Identify which cell holds the provided text, then report its [x, y] central coordinate. 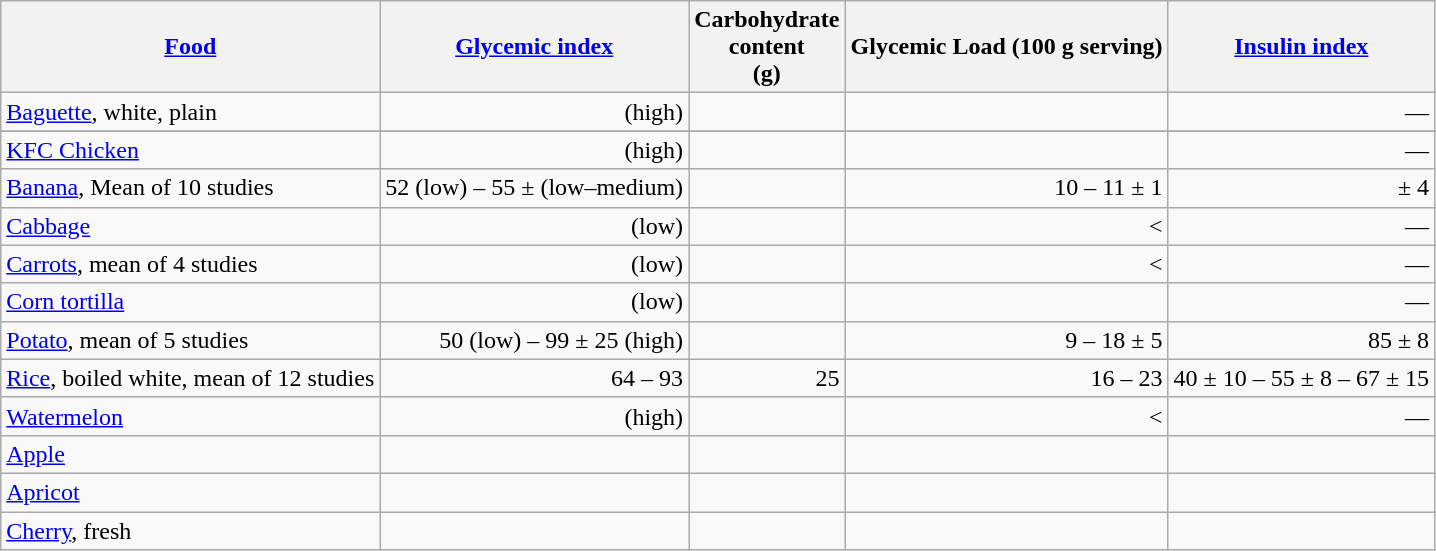
9 – 18 ± 5 [1006, 340]
Watermelon [190, 416]
Potato, mean of 5 studies [190, 340]
25 [767, 378]
Apricot [190, 492]
Glycemic Load (100 g serving) [1006, 47]
Apple [190, 454]
KFC Chicken [190, 150]
Food [190, 47]
52 (low) – 55 ± (low–medium) [534, 188]
± 4 [1302, 188]
Corn tortilla [190, 302]
Cherry, fresh [190, 531]
50 (low) – 99 ± 25 (high) [534, 340]
16 – 23 [1006, 378]
Banana, Mean of 10 studies [190, 188]
Baguette, white, plain [190, 112]
40 ± 10 – 55 ± 8 – 67 ± 15 [1302, 378]
Rice, boiled white, mean of 12 studies [190, 378]
Cabbage [190, 226]
64 – 93 [534, 378]
Glycemic index [534, 47]
85 ± 8 [1302, 340]
Carrots, mean of 4 studies [190, 264]
Insulin index [1302, 47]
10 – 11 ± 1 [1006, 188]
Carbohydratecontent(g) [767, 47]
